For the text-containing cell, return its midpoint in [X, Y] coordinate format. 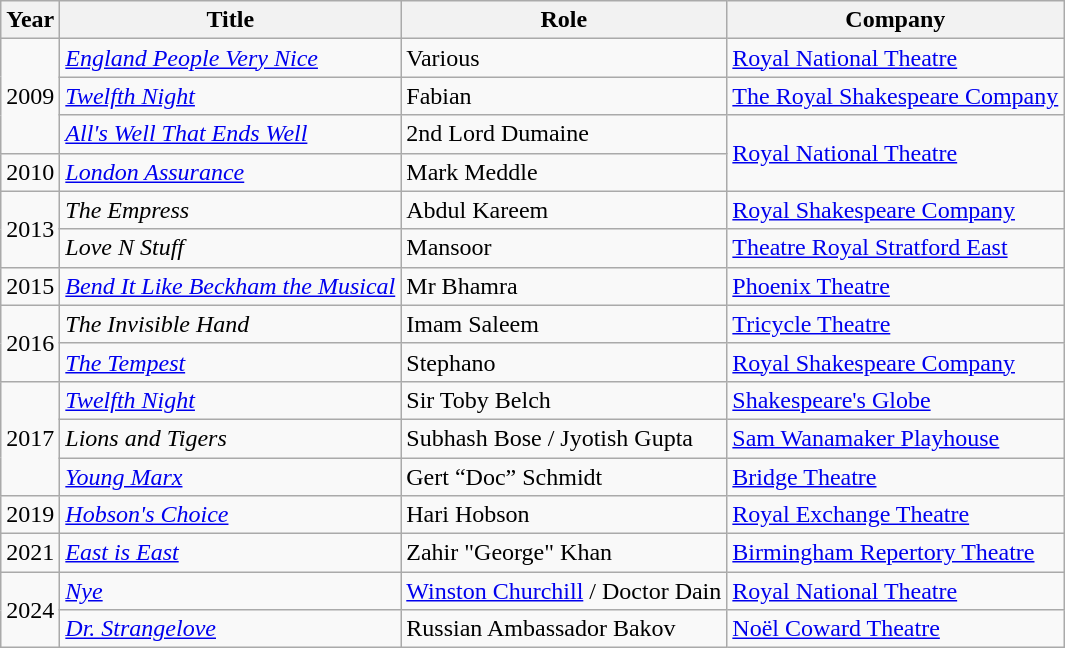
Fabian [564, 96]
Nye [230, 591]
Role [564, 20]
Title [230, 20]
The Royal Shakespeare Company [896, 96]
2015 [30, 286]
Gert “Doc” Schmidt [564, 477]
Bend It Like Beckham the Musical [230, 286]
2nd Lord Dumaine [564, 134]
Royal Exchange Theatre [896, 515]
Winston Churchill / Doctor Dain [564, 591]
2019 [30, 515]
2021 [30, 553]
Mr Bhamra [564, 286]
Young Marx [230, 477]
Theatre Royal Stratford East [896, 248]
Lions and Tigers [230, 438]
Noël Coward Theatre [896, 629]
Mansoor [564, 248]
East is East [230, 553]
Hobson's Choice [230, 515]
Year [30, 20]
The Tempest [230, 362]
Zahir "George" Khan [564, 553]
Imam Saleem [564, 324]
All's Well That Ends Well [230, 134]
Sam Wanamaker Playhouse [896, 438]
The Empress [230, 210]
The Invisible Hand [230, 324]
2016 [30, 343]
2013 [30, 229]
Love N Stuff [230, 248]
2024 [30, 610]
Mark Meddle [564, 172]
England People Very Nice [230, 58]
Subhash Bose / Jyotish Gupta [564, 438]
Sir Toby Belch [564, 400]
Various [564, 58]
Company [896, 20]
Phoenix Theatre [896, 286]
2010 [30, 172]
2017 [30, 438]
Bridge Theatre [896, 477]
Dr. Strangelove [230, 629]
London Assurance [230, 172]
Tricycle Theatre [896, 324]
Abdul Kareem [564, 210]
Birmingham Repertory Theatre [896, 553]
Stephano [564, 362]
2009 [30, 96]
Russian Ambassador Bakov [564, 629]
Shakespeare's Globe [896, 400]
Hari Hobson [564, 515]
